Determine the (x, y) coordinate at the center of the cell enclosing the given text.  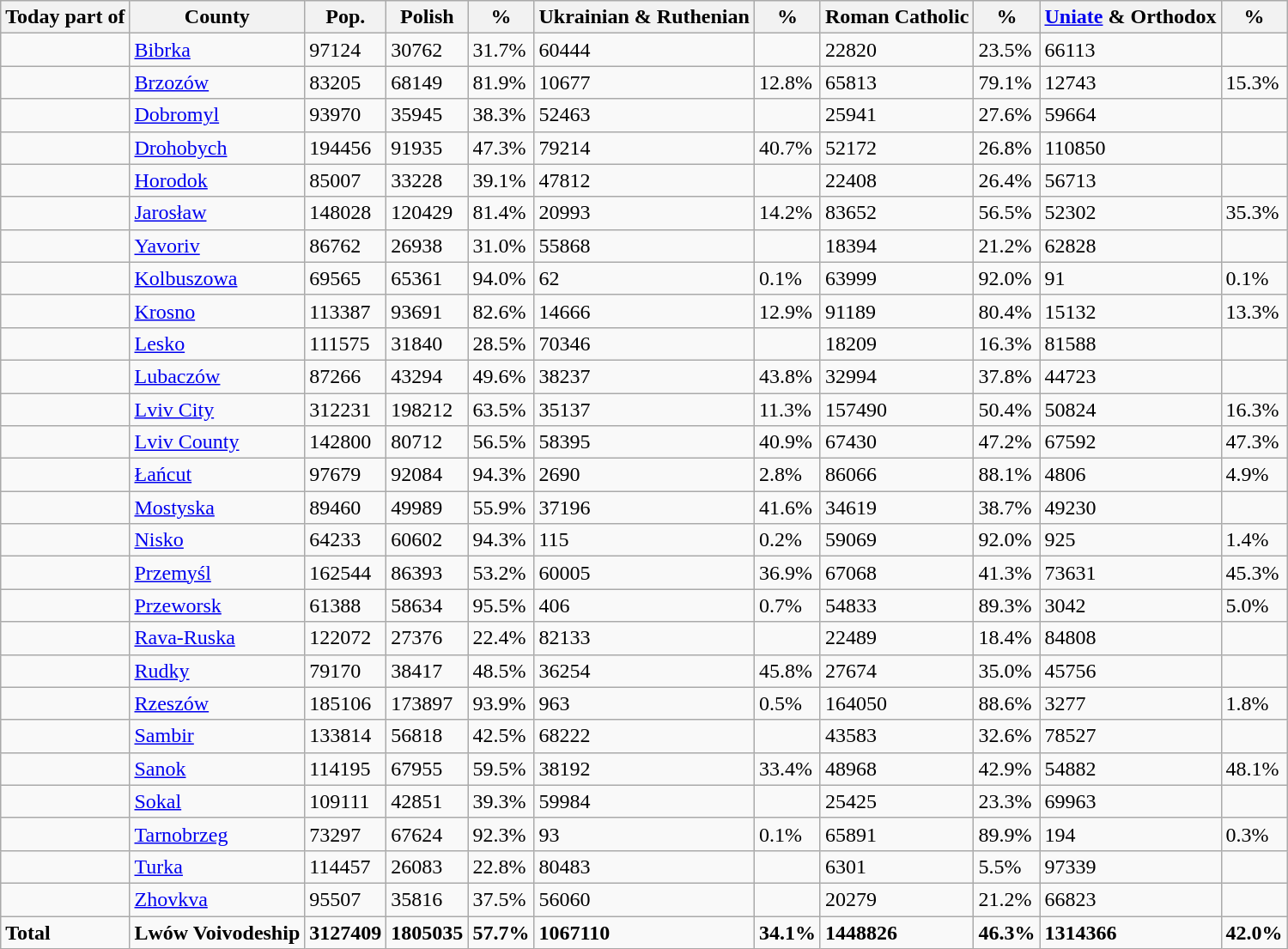
26938 (428, 246)
48.1% (1254, 769)
82.6% (501, 311)
49230 (1130, 508)
20279 (896, 899)
34.1% (787, 932)
55868 (644, 246)
86393 (428, 573)
45.3% (1254, 573)
91189 (896, 311)
50824 (1130, 410)
93.9% (501, 703)
3127409 (345, 932)
59069 (896, 540)
35945 (428, 115)
39.3% (501, 801)
34619 (896, 508)
925 (1130, 540)
41.3% (1006, 573)
Horodok (217, 180)
23.5% (1006, 50)
Zhovkva (217, 899)
65813 (896, 82)
15132 (1130, 311)
80712 (428, 442)
48968 (896, 769)
67430 (896, 442)
Lesko (217, 344)
Brzozów (217, 82)
56713 (1130, 180)
Lviv County (217, 442)
1314366 (1130, 932)
22408 (896, 180)
3277 (1130, 703)
Przeworsk (217, 605)
185106 (345, 703)
Kolbuszowa (217, 278)
41.6% (787, 508)
53.2% (501, 573)
38237 (644, 376)
38417 (428, 671)
68149 (428, 82)
26083 (428, 867)
963 (644, 703)
114457 (345, 867)
1805035 (428, 932)
Lwów Voivodeship (217, 932)
20993 (644, 213)
Rudky (217, 671)
406 (644, 605)
5.0% (1254, 605)
60444 (644, 50)
40.9% (787, 442)
Sanok (217, 769)
162544 (345, 573)
65361 (428, 278)
87266 (345, 376)
39.1% (501, 180)
62828 (1130, 246)
45.8% (787, 671)
4.9% (1254, 475)
23.3% (1006, 801)
14666 (644, 311)
15.3% (1254, 82)
Uniate & Orthodox (1130, 17)
59664 (1130, 115)
57.7% (501, 932)
45756 (1130, 671)
18209 (896, 344)
33228 (428, 180)
89.3% (1006, 605)
43294 (428, 376)
122072 (345, 638)
83652 (896, 213)
52172 (896, 148)
2.8% (787, 475)
52302 (1130, 213)
35137 (644, 410)
81.4% (501, 213)
28.5% (501, 344)
58634 (428, 605)
Krosno (217, 311)
County (217, 17)
78527 (1130, 736)
44723 (1130, 376)
80.4% (1006, 311)
13.3% (1254, 311)
65891 (896, 834)
5.5% (1006, 867)
42.9% (1006, 769)
148028 (345, 213)
31.7% (501, 50)
Polish (428, 17)
1.8% (1254, 703)
22.4% (501, 638)
37196 (644, 508)
49989 (428, 508)
22820 (896, 50)
194456 (345, 148)
0.2% (787, 540)
56060 (644, 899)
35.3% (1254, 213)
47.2% (1006, 442)
Lubaczów (217, 376)
22489 (896, 638)
110850 (1130, 148)
Rzeszów (217, 703)
31840 (428, 344)
54833 (896, 605)
14.2% (787, 213)
Mostyska (217, 508)
1448826 (896, 932)
27.6% (1006, 115)
Drohobych (217, 148)
63.5% (501, 410)
49.6% (501, 376)
4806 (1130, 475)
12.8% (787, 82)
58395 (644, 442)
86066 (896, 475)
97339 (1130, 867)
Ukrainian & Ruthenian (644, 17)
12743 (1130, 82)
88.1% (1006, 475)
164050 (896, 703)
73297 (345, 834)
27674 (896, 671)
Pop. (345, 17)
Bibrka (217, 50)
Turka (217, 867)
Łańcut (217, 475)
46.3% (1006, 932)
194 (1130, 834)
30762 (428, 50)
26.8% (1006, 148)
31.0% (501, 246)
86762 (345, 246)
81588 (1130, 344)
11.3% (787, 410)
93 (644, 834)
37.5% (501, 899)
18.4% (1006, 638)
95507 (345, 899)
12.9% (787, 311)
157490 (896, 410)
64233 (345, 540)
42.5% (501, 736)
111575 (345, 344)
43.8% (787, 376)
Yavoriv (217, 246)
60005 (644, 573)
97679 (345, 475)
312231 (345, 410)
10677 (644, 82)
Today part of (65, 17)
109111 (345, 801)
38.7% (1006, 508)
52463 (644, 115)
27376 (428, 638)
25941 (896, 115)
43583 (896, 736)
115 (644, 540)
Dobromyl (217, 115)
50.4% (1006, 410)
Lviv City (217, 410)
0.3% (1254, 834)
6301 (896, 867)
36254 (644, 671)
89.9% (1006, 834)
42.0% (1254, 932)
55.9% (501, 508)
0.5% (787, 703)
32994 (896, 376)
67624 (428, 834)
83205 (345, 82)
79170 (345, 671)
70346 (644, 344)
69565 (345, 278)
81.9% (501, 82)
95.5% (501, 605)
67592 (1130, 442)
91935 (428, 148)
59.5% (501, 769)
82133 (644, 638)
38192 (644, 769)
93970 (345, 115)
198212 (428, 410)
67068 (896, 573)
32.6% (1006, 736)
92084 (428, 475)
42851 (428, 801)
Sambir (217, 736)
38.3% (501, 115)
1067110 (644, 932)
61388 (345, 605)
36.9% (787, 573)
142800 (345, 442)
79214 (644, 148)
22.8% (501, 867)
88.6% (1006, 703)
60602 (428, 540)
73631 (1130, 573)
63999 (896, 278)
26.4% (1006, 180)
0.7% (787, 605)
Nisko (217, 540)
48.5% (501, 671)
66823 (1130, 899)
91 (1130, 278)
Total (65, 932)
68222 (644, 736)
35816 (428, 899)
114195 (345, 769)
Jarosław (217, 213)
67955 (428, 769)
Sokal (217, 801)
56818 (428, 736)
85007 (345, 180)
Roman Catholic (896, 17)
133814 (345, 736)
173897 (428, 703)
Tarnobrzeg (217, 834)
92.3% (501, 834)
37.8% (1006, 376)
93691 (428, 311)
3042 (1130, 605)
84808 (1130, 638)
33.4% (787, 769)
18394 (896, 246)
40.7% (787, 148)
97124 (345, 50)
62 (644, 278)
25425 (896, 801)
47812 (644, 180)
79.1% (1006, 82)
120429 (428, 213)
2690 (644, 475)
35.0% (1006, 671)
89460 (345, 508)
Przemyśl (217, 573)
59984 (644, 801)
94.0% (501, 278)
80483 (644, 867)
1.4% (1254, 540)
113387 (345, 311)
Rava-Ruska (217, 638)
69963 (1130, 801)
54882 (1130, 769)
66113 (1130, 50)
